Output the [x, y] coordinate of the center of the cell containing the given text.  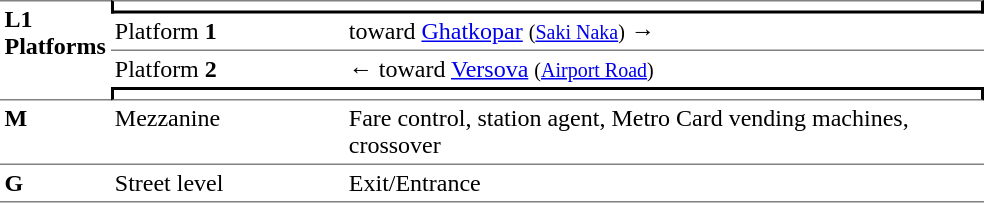
Exit/Entrance [664, 184]
L1Platforms [55, 50]
toward Ghatkopar (Saki Naka) → [664, 33]
Street level [227, 184]
← toward Versova (Airport Road) [664, 69]
Platform 2 [227, 69]
G [55, 184]
M [55, 132]
Mezzanine [227, 132]
Fare control, station agent, Metro Card vending machines, crossover [664, 132]
Platform 1 [227, 33]
